Search for the cell housing the specified text and yield its (x, y) center coordinate. 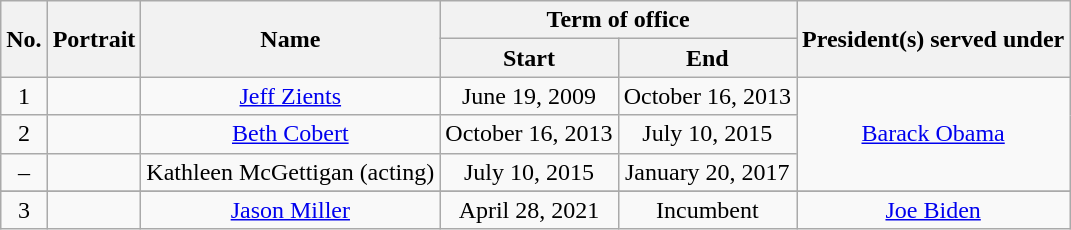
Barack Obama (932, 134)
Portrait (94, 39)
1 (24, 96)
President(s) served under (932, 39)
January 20, 2017 (707, 172)
Start (529, 58)
3 (24, 210)
June 19, 2009 (529, 96)
Term of office (618, 20)
Kathleen McGettigan (acting) (290, 172)
2 (24, 134)
Jason Miller (290, 210)
Beth Cobert (290, 134)
Jeff Zients (290, 96)
Incumbent (707, 210)
No. (24, 39)
Name (290, 39)
Joe Biden (932, 210)
April 28, 2021 (529, 210)
End (707, 58)
– (24, 172)
